Detect which cell encompasses the target text, then output its (x, y) center coordinate. 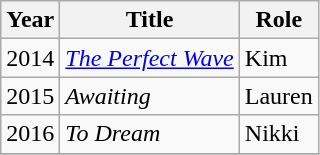
Year (30, 20)
The Perfect Wave (150, 58)
2014 (30, 58)
Lauren (278, 96)
2015 (30, 96)
Title (150, 20)
Role (278, 20)
Nikki (278, 134)
Awaiting (150, 96)
2016 (30, 134)
Kim (278, 58)
To Dream (150, 134)
